Extract the (X, Y) coordinate from the center of the cell holding the provided text.  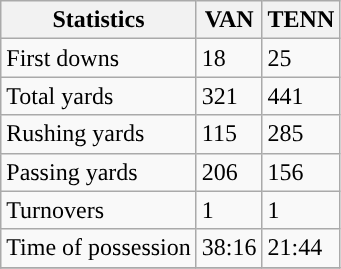
21:44 (301, 248)
Turnovers (99, 210)
115 (229, 134)
18 (229, 58)
38:16 (229, 248)
Rushing yards (99, 134)
First downs (99, 58)
156 (301, 172)
VAN (229, 20)
Time of possession (99, 248)
321 (229, 96)
25 (301, 58)
Passing yards (99, 172)
Total yards (99, 96)
441 (301, 96)
TENN (301, 20)
Statistics (99, 20)
285 (301, 134)
206 (229, 172)
